Provide the (X, Y) coordinate of the cell's center where the given text is located.  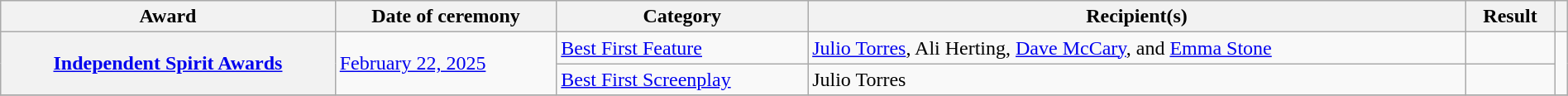
Category (682, 17)
Date of ceremony (446, 17)
Independent Spirit Awards (168, 64)
Best First Feature (682, 48)
Award (168, 17)
Julio Torres (1137, 79)
Best First Screenplay (682, 79)
February 22, 2025 (446, 64)
Result (1510, 17)
Recipient(s) (1137, 17)
Julio Torres, Ali Herting, Dave McCary, and Emma Stone (1137, 48)
